Identify which cell holds the provided text, then report its (x, y) central coordinate. 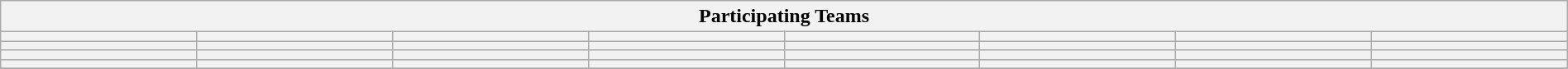
Participating Teams (784, 16)
